Identify which cell holds the provided text, then report its (X, Y) central coordinate. 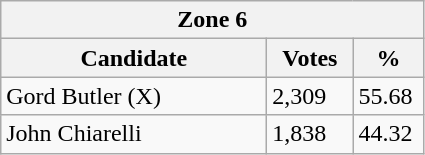
Votes (310, 58)
55.68 (388, 96)
Candidate (134, 58)
Zone 6 (212, 20)
Gord Butler (X) (134, 96)
% (388, 58)
John Chiarelli (134, 134)
1,838 (310, 134)
44.32 (388, 134)
2,309 (310, 96)
